Locate the cell with the specified text and output its (X, Y) center coordinate. 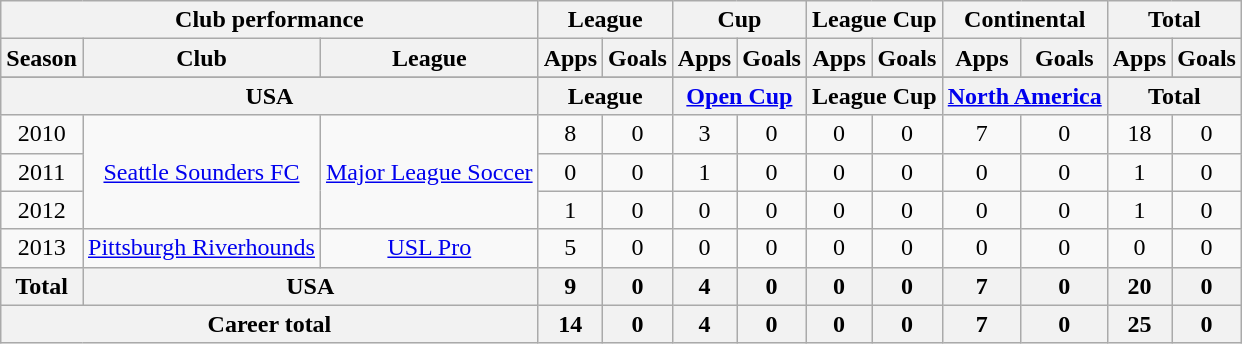
Career total (270, 324)
9 (570, 286)
Pittsburgh Riverhounds (201, 248)
North America (1024, 96)
Continental (1024, 20)
8 (570, 134)
18 (1139, 134)
Seattle Sounders FC (201, 172)
2011 (42, 172)
25 (1139, 324)
Major League Soccer (429, 172)
Cup (739, 20)
20 (1139, 286)
USL Pro (429, 248)
5 (570, 248)
2013 (42, 248)
Season (42, 58)
14 (570, 324)
2010 (42, 134)
3 (704, 134)
2012 (42, 210)
Club (201, 58)
Open Cup (739, 96)
Club performance (270, 20)
